Return the [x, y] coordinate for the center point of the cell that contains the specified text.  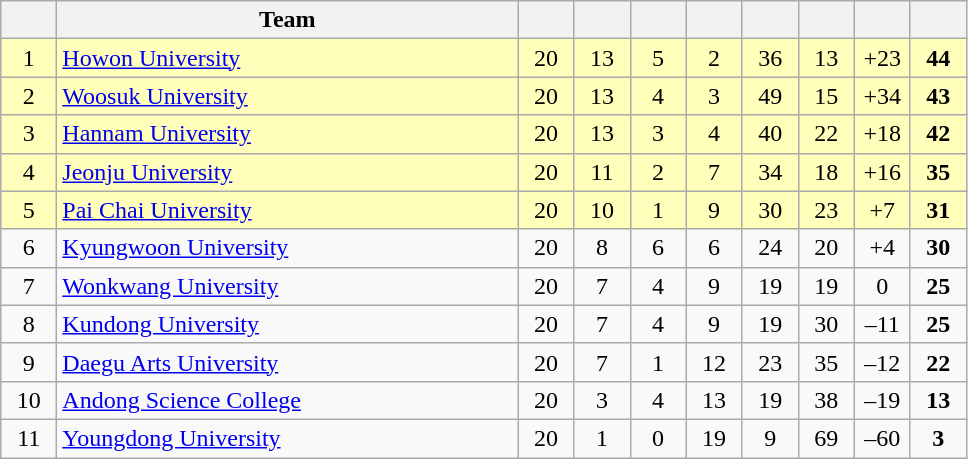
Howon University [288, 58]
Kyungwoon University [288, 248]
31 [938, 210]
+23 [882, 58]
43 [938, 96]
Kundong University [288, 324]
44 [938, 58]
34 [770, 172]
69 [826, 438]
40 [770, 134]
Jeonju University [288, 172]
Youngdong University [288, 438]
+7 [882, 210]
24 [770, 248]
15 [826, 96]
–19 [882, 400]
Hannam University [288, 134]
Team [288, 20]
18 [826, 172]
Wonkwang University [288, 286]
–12 [882, 362]
–60 [882, 438]
–11 [882, 324]
Pai Chai University [288, 210]
36 [770, 58]
+18 [882, 134]
Daegu Arts University [288, 362]
Andong Science College [288, 400]
+34 [882, 96]
42 [938, 134]
12 [714, 362]
Woosuk University [288, 96]
+16 [882, 172]
38 [826, 400]
+4 [882, 248]
49 [770, 96]
